Pinpoint the cell where the given text exists, returning its (x, y) midpoint coordinate. 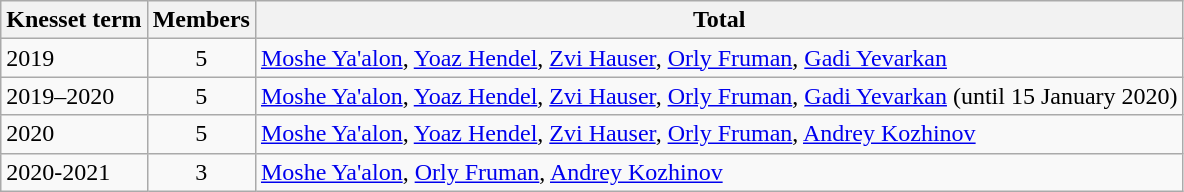
3 (201, 172)
2019 (74, 58)
Members (201, 20)
2020 (74, 134)
Moshe Ya'alon, Yoaz Hendel, Zvi Hauser, Orly Fruman, Andrey Kozhinov (719, 134)
Moshe Ya'alon, Orly Fruman, Andrey Kozhinov (719, 172)
Knesset term (74, 20)
Moshe Ya'alon, Yoaz Hendel, Zvi Hauser, Orly Fruman, Gadi Yevarkan (until 15 January 2020) (719, 96)
2020-2021 (74, 172)
2019–2020 (74, 96)
Total (719, 20)
Moshe Ya'alon, Yoaz Hendel, Zvi Hauser, Orly Fruman, Gadi Yevarkan (719, 58)
